Extract the (x, y) coordinate from the center of the cell holding the provided text.  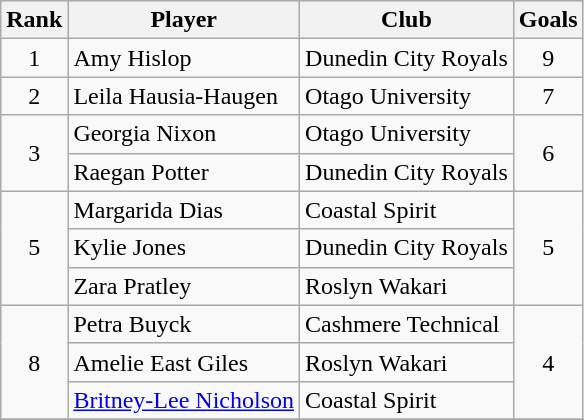
Player (184, 20)
Zara Pratley (184, 286)
Petra Buyck (184, 324)
3 (34, 153)
Raegan Potter (184, 172)
7 (548, 96)
8 (34, 362)
2 (34, 96)
Britney-Lee Nicholson (184, 400)
Club (407, 20)
1 (34, 58)
Cashmere Technical (407, 324)
Amelie East Giles (184, 362)
Georgia Nixon (184, 134)
6 (548, 153)
Leila Hausia-Haugen (184, 96)
Amy Hislop (184, 58)
9 (548, 58)
Kylie Jones (184, 248)
Margarida Dias (184, 210)
Goals (548, 20)
4 (548, 362)
Rank (34, 20)
